For the text-containing cell, return its midpoint in [x, y] coordinate format. 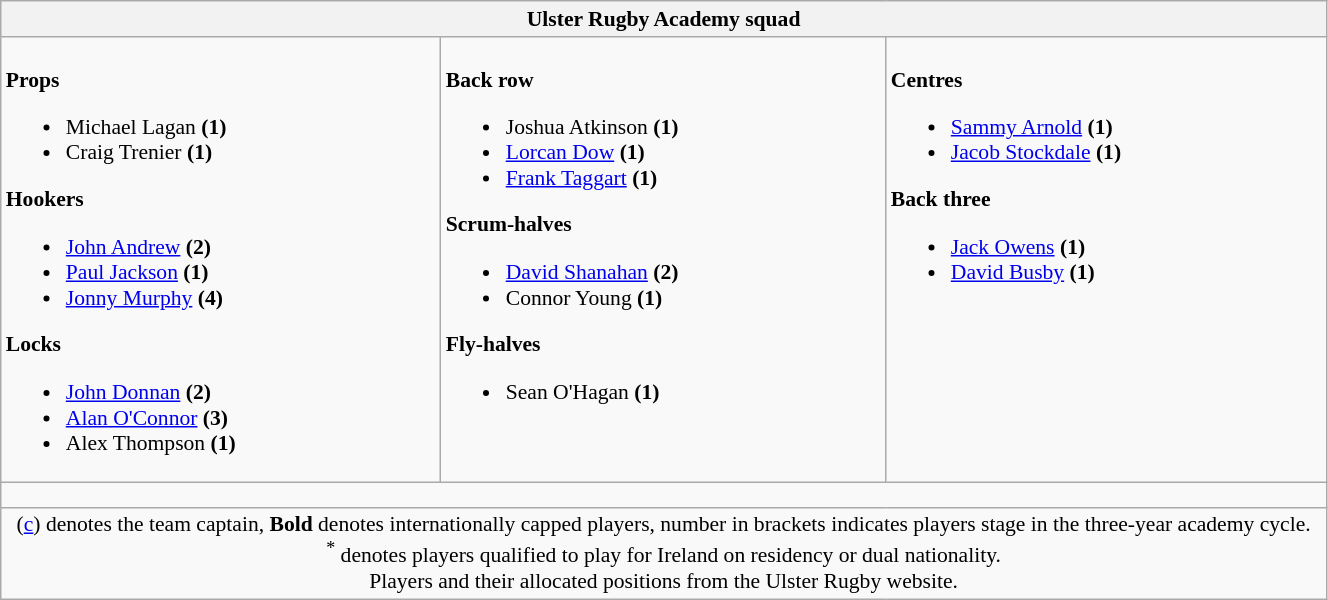
Back row Joshua Atkinson (1) Lorcan Dow (1) Frank Taggart (1)Scrum-halves David Shanahan (2) Connor Young (1)Fly-halves Sean O'Hagan (1) [664, 260]
Ulster Rugby Academy squad [664, 19]
Centres Sammy Arnold (1) Jacob Stockdale (1)Back three Jack Owens (1) David Busby (1) [1106, 260]
